Scan for the cell matching the given text and deliver its [x, y] coordinate at center. 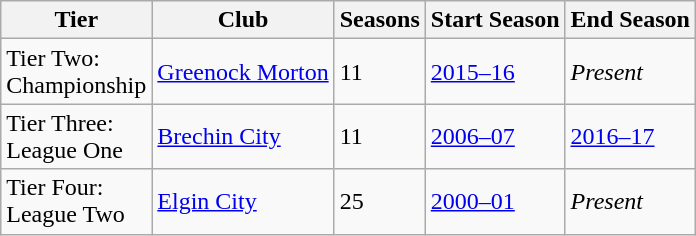
Start Season [495, 20]
Elgin City [243, 202]
Tier Two:Championship [76, 72]
Tier [76, 20]
Greenock Morton [243, 72]
Brechin City [243, 136]
Club [243, 20]
2015–16 [495, 72]
Seasons [380, 20]
2006–07 [495, 136]
End Season [630, 20]
Tier Four:League Two [76, 202]
25 [380, 202]
2000–01 [495, 202]
Tier Three:League One [76, 136]
2016–17 [630, 136]
